Extract the [x, y] coordinate from the center of the cell holding the provided text.  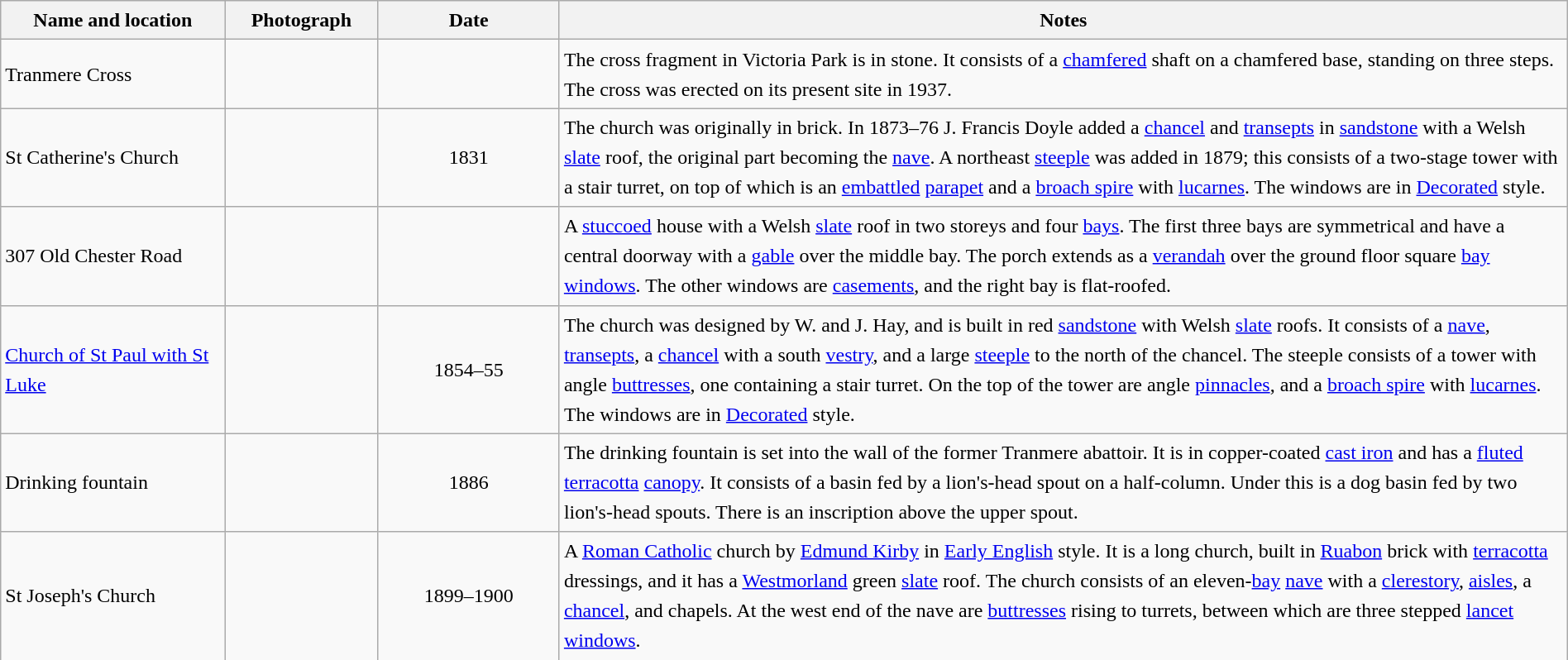
Photograph [301, 20]
1854–55 [468, 369]
Date [468, 20]
Drinking fountain [112, 483]
Church of St Paul with St Luke [112, 369]
St Catherine's Church [112, 157]
Name and location [112, 20]
307 Old Chester Road [112, 256]
St Joseph's Church [112, 595]
1886 [468, 483]
Notes [1064, 20]
1831 [468, 157]
Tranmere Cross [112, 74]
1899–1900 [468, 595]
